Capture the cell that displays the provided text and extract its [x, y] central coordinate. 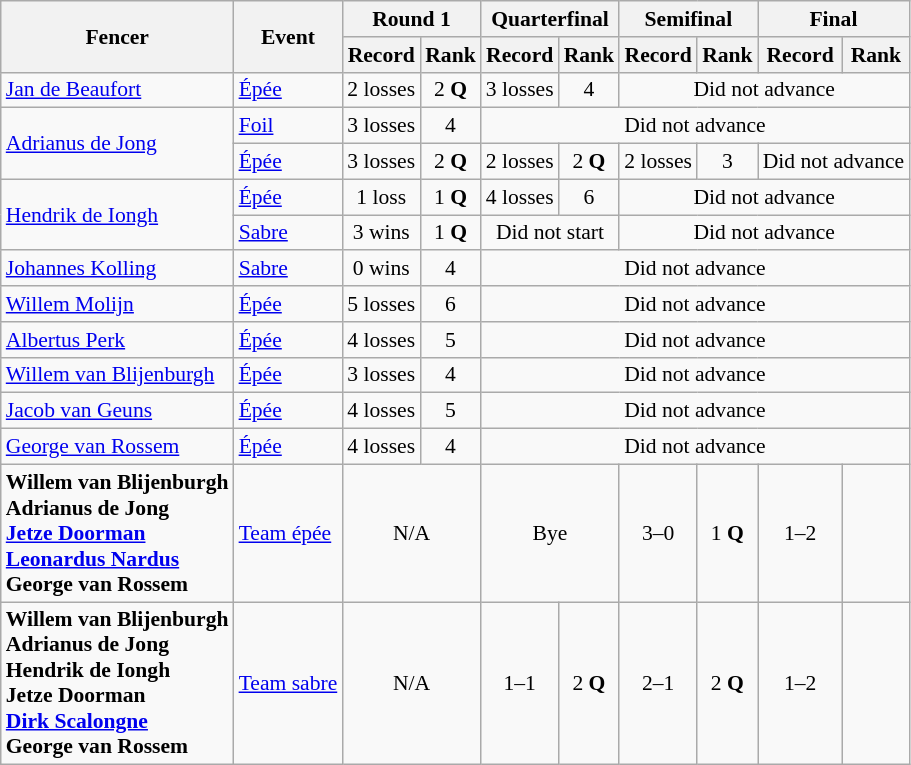
Johannes Kolling [118, 269]
Willem Molijn [118, 304]
Willem van Blijenburgh Adrianus de Jong Hendrik de Iongh Jetze Doorman Dirk Scalongne George van Rossem [118, 684]
Willem van Blijenburgh Adrianus de Jong Jetze Doorman Leonardus Nardus George van Rossem [118, 533]
Jan de Beaufort [118, 90]
Team sabre [288, 684]
Did not start [550, 233]
Hendrik de Iongh [118, 214]
Final [834, 19]
1–1 [520, 684]
Jacob van Geuns [118, 411]
3 wins [381, 233]
Bye [550, 533]
1 loss [381, 197]
Adrianus de Jong [118, 144]
3 [728, 162]
5 losses [381, 304]
3–0 [658, 533]
Semifinal [688, 19]
Willem van Blijenburgh [118, 375]
Quarterfinal [550, 19]
2–1 [658, 684]
Team épée [288, 533]
0 wins [381, 269]
Fencer [118, 36]
Round 1 [411, 19]
Event [288, 36]
Albertus Perk [118, 340]
George van Rossem [118, 447]
Foil [288, 126]
